Detect which cell encompasses the target text, then output its [x, y] center coordinate. 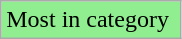
Most in category [91, 20]
